Locate the cell with the specified text and output its (X, Y) center coordinate. 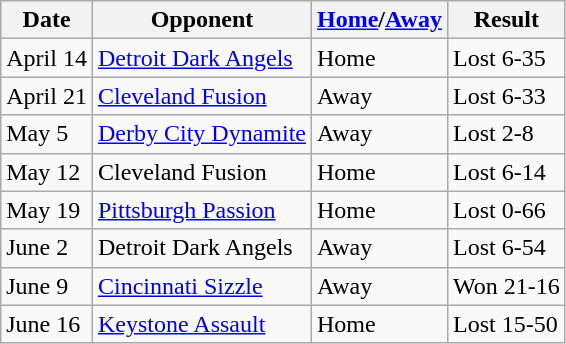
May 19 (47, 210)
Lost 15-50 (506, 324)
Derby City Dynamite (202, 134)
Opponent (202, 20)
Keystone Assault (202, 324)
Lost 0-66 (506, 210)
Home/Away (380, 20)
Pittsburgh Passion (202, 210)
June 16 (47, 324)
Lost 6-35 (506, 58)
Lost 6-14 (506, 172)
Lost 2-8 (506, 134)
Date (47, 20)
June 2 (47, 248)
Result (506, 20)
April 21 (47, 96)
Lost 6-33 (506, 96)
Cincinnati Sizzle (202, 286)
April 14 (47, 58)
May 5 (47, 134)
Lost 6-54 (506, 248)
May 12 (47, 172)
Won 21-16 (506, 286)
June 9 (47, 286)
